Search for the cell housing the specified text and yield its [X, Y] center coordinate. 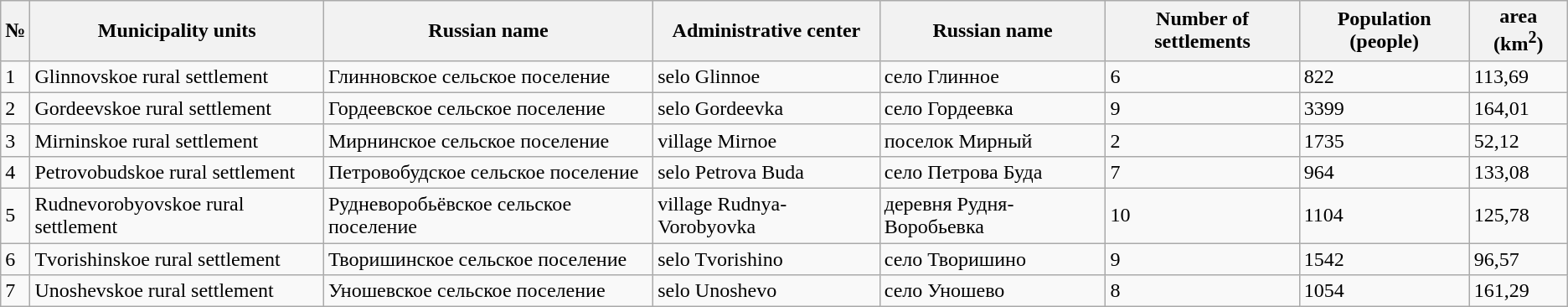
selo Gordeevka [767, 108]
Gordeevskoe rural settlement [177, 108]
1735 [1384, 140]
8 [1203, 291]
Мирнинское сельское поселение [487, 140]
selo Unoshevo [767, 291]
3399 [1384, 108]
village Mirnoe [767, 140]
деревня Рудня-Воробьевка [993, 216]
село Уношево [993, 291]
133,08 [1518, 172]
selo Tvorishino [767, 259]
selo Petrova Buda [767, 172]
Municipality units [177, 31]
1104 [1384, 216]
село Глинное [993, 76]
Population (people) [1384, 31]
3 [15, 140]
Глинновское сельское поселение [487, 76]
4 [15, 172]
125,78 [1518, 216]
село Петрова Буда [993, 172]
№ [15, 31]
Уношевское сельское поселение [487, 291]
5 [15, 216]
село Гордеевка [993, 108]
822 [1384, 76]
area (km2) [1518, 31]
Tvorishinskoe rural settlement [177, 259]
Rudnevorobyovskoe rural settlement [177, 216]
Рудневоробьёвское сельское поселение [487, 216]
Mirninskoe rural settlement [177, 140]
Гордеевское сельское поселение [487, 108]
1054 [1384, 291]
Unoshevskoe rural settlement [177, 291]
96,57 [1518, 259]
10 [1203, 216]
1 [15, 76]
поселок Мирный [993, 140]
964 [1384, 172]
1542 [1384, 259]
village Rudnya-Vorobyovka [767, 216]
selo Glinnoe [767, 76]
Number of settlements [1203, 31]
Administrative center [767, 31]
164,01 [1518, 108]
Творишинское сельское поселение [487, 259]
113,69 [1518, 76]
Petrovobudskoe rural settlement [177, 172]
52,12 [1518, 140]
Glinnovskoe rural settlement [177, 76]
161,29 [1518, 291]
село Творишино [993, 259]
Петровобудское сельское поселение [487, 172]
